Return the (X, Y) coordinate for the center point of the cell that contains the specified text.  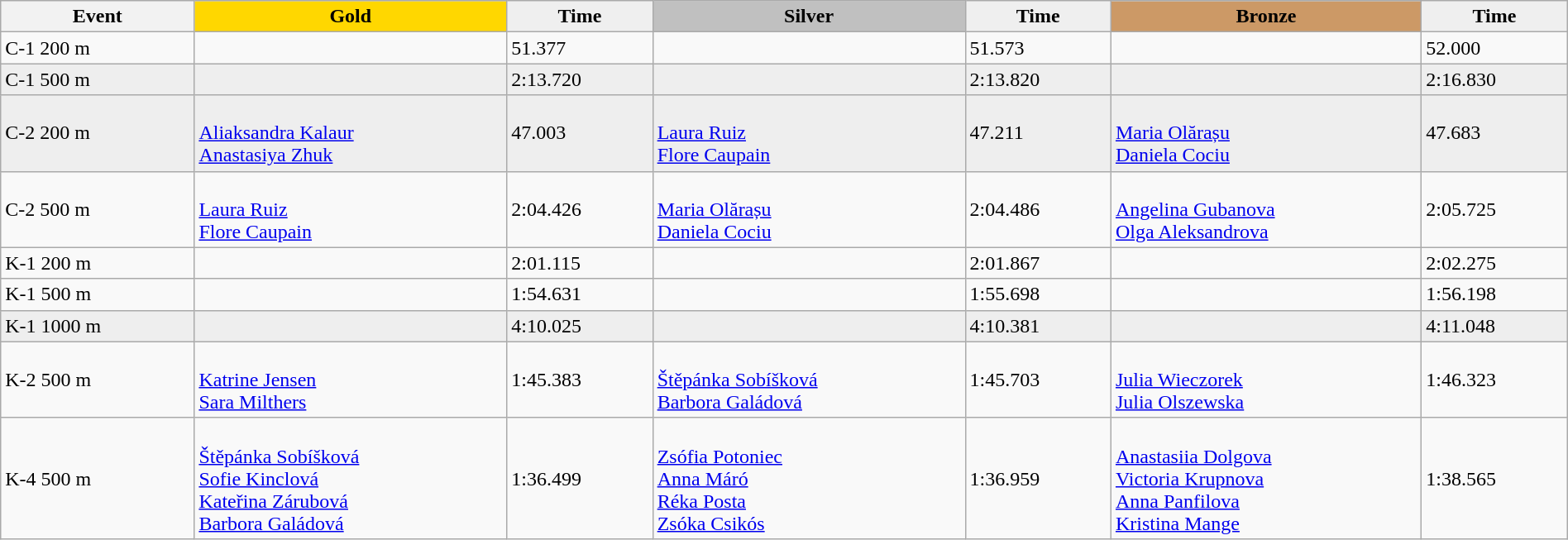
K-4 500 m (98, 478)
1:45.703 (1038, 380)
K-2 500 m (98, 380)
2:01.115 (580, 263)
47.211 (1038, 133)
Zsófia PotoniecAnna MáróRéka PostaZsóka Csikós (809, 478)
C-1 200 m (98, 48)
1:36.499 (580, 478)
Štěpánka SobíškováSofie KinclováKateřina ZárubováBarbora Galádová (351, 478)
1:36.959 (1038, 478)
47.003 (580, 133)
1:38.565 (1495, 478)
K-1 1000 m (98, 326)
Gold (351, 17)
51.573 (1038, 48)
4:10.025 (580, 326)
2:13.820 (1038, 79)
4:11.048 (1495, 326)
2:01.867 (1038, 263)
2:04.486 (1038, 209)
C-2 500 m (98, 209)
K-1 500 m (98, 294)
51.377 (580, 48)
1:45.383 (580, 380)
1:54.631 (580, 294)
2:04.426 (580, 209)
1:46.323 (1495, 380)
C-2 200 m (98, 133)
K-1 200 m (98, 263)
1:56.198 (1495, 294)
Julia WieczorekJulia Olszewska (1265, 380)
2:16.830 (1495, 79)
47.683 (1495, 133)
Štěpánka SobíškováBarbora Galádová (809, 380)
Silver (809, 17)
4:10.381 (1038, 326)
Katrine JensenSara Milthers (351, 380)
52.000 (1495, 48)
2:05.725 (1495, 209)
C-1 500 m (98, 79)
Anastasiia DolgovaVictoria KrupnovaAnna PanfilovaKristina Mange (1265, 478)
Bronze (1265, 17)
2:02.275 (1495, 263)
Event (98, 17)
Aliaksandra KalaurAnastasiya Zhuk (351, 133)
2:13.720 (580, 79)
Angelina GubanovaOlga Aleksandrova (1265, 209)
1:55.698 (1038, 294)
